Identify which cell holds the provided text, then report its [X, Y] central coordinate. 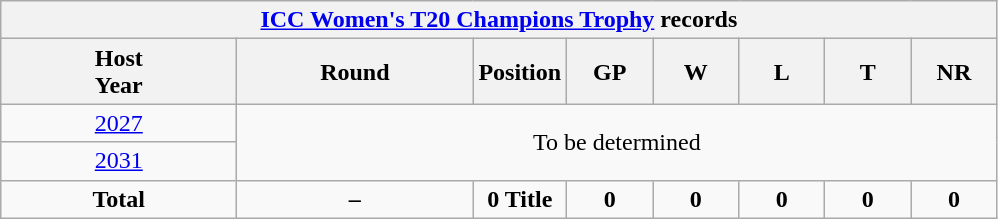
NR [954, 72]
2031 [119, 161]
L [782, 72]
GP [610, 72]
0 Title [520, 199]
To be determined [617, 142]
Position [520, 72]
ICC Women's T20 Champions Trophy records [499, 20]
Round [355, 72]
W [696, 72]
– [355, 199]
T [868, 72]
Total [119, 199]
HostYear [119, 72]
2027 [119, 123]
